Scan for the cell matching the given text and deliver its (X, Y) coordinate at center. 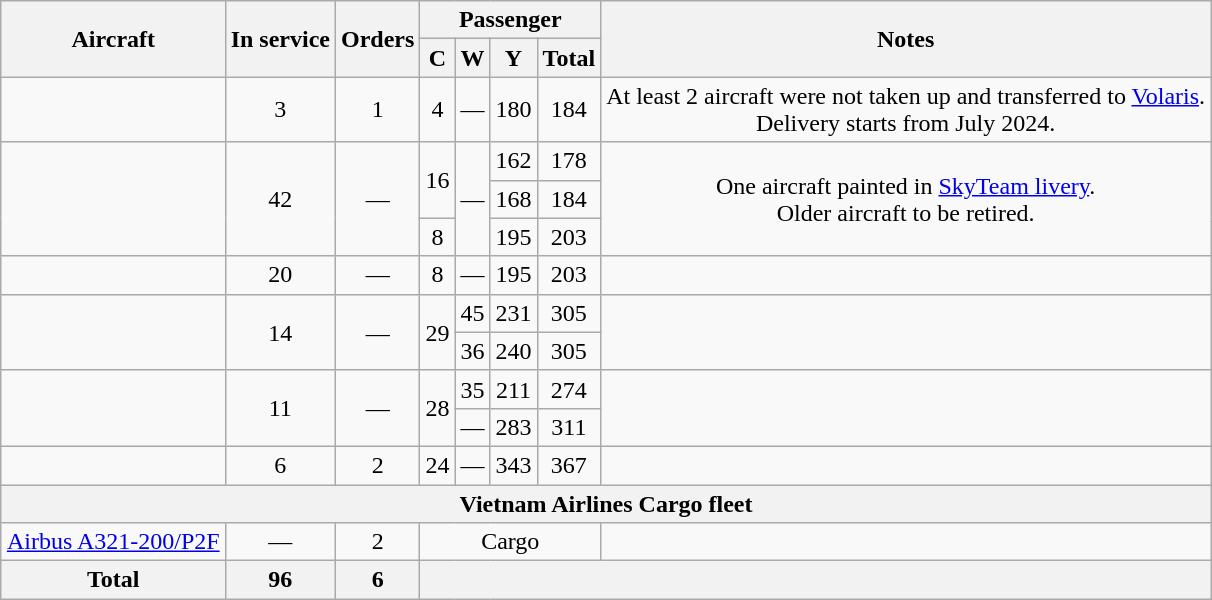
28 (438, 408)
42 (280, 199)
35 (472, 389)
180 (514, 110)
Orders (378, 39)
96 (280, 580)
45 (472, 313)
One aircraft painted in SkyTeam livery.Older aircraft to be retired. (906, 199)
Vietnam Airlines Cargo fleet (606, 503)
283 (514, 427)
Aircraft (113, 39)
At least 2 aircraft were not taken up and transferred to Volaris.Delivery starts from July 2024. (906, 110)
14 (280, 332)
168 (514, 199)
Notes (906, 39)
Y (514, 58)
343 (514, 465)
Airbus A321-200/P2F (113, 542)
C (438, 58)
367 (569, 465)
In service (280, 39)
311 (569, 427)
3 (280, 110)
240 (514, 351)
20 (280, 275)
211 (514, 389)
231 (514, 313)
178 (569, 161)
W (472, 58)
162 (514, 161)
24 (438, 465)
11 (280, 408)
29 (438, 332)
Passenger (510, 20)
1 (378, 110)
4 (438, 110)
36 (472, 351)
274 (569, 389)
16 (438, 180)
Cargo (510, 542)
